Find where the given text appears and provide that cell's center as (X, Y) coordinate. 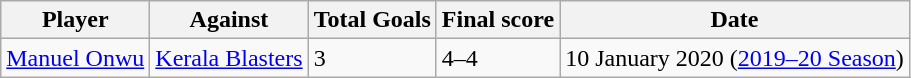
Against (229, 20)
Total Goals (372, 20)
Final score (498, 20)
Kerala Blasters (229, 58)
Player (76, 20)
Date (735, 20)
10 January 2020 (2019–20 Season) (735, 58)
4–4 (498, 58)
Manuel Onwu (76, 58)
3 (372, 58)
